From the cell containing the given text, extract its center point as [X, Y] coordinate. 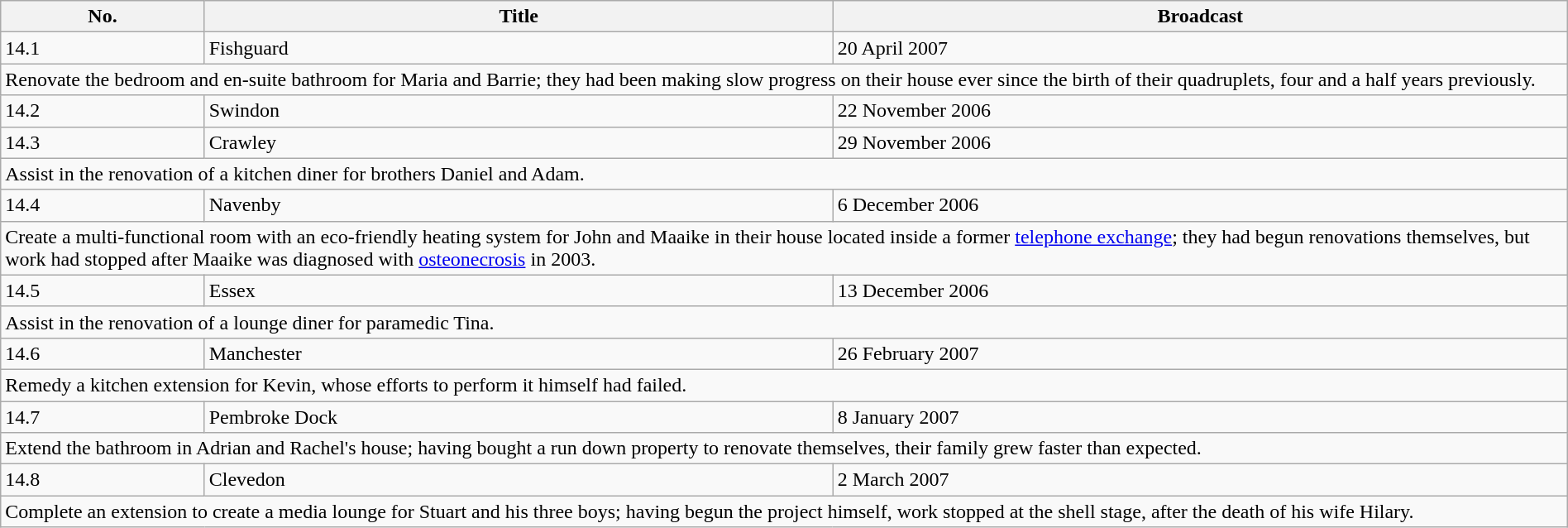
14.1 [103, 48]
Crawley [519, 142]
Broadcast [1200, 17]
Essex [519, 290]
Fishguard [519, 48]
Clevedon [519, 480]
Assist in the renovation of a kitchen diner for brothers Daniel and Adam. [784, 174]
14.8 [103, 480]
Extend the bathroom in Adrian and Rachel's house; having bought a run down property to renovate themselves, their family grew faster than expected. [784, 449]
Manchester [519, 353]
8 January 2007 [1200, 416]
No. [103, 17]
Remedy a kitchen extension for Kevin, whose efforts to perform it himself had failed. [784, 385]
Pembroke Dock [519, 416]
22 November 2006 [1200, 111]
14.7 [103, 416]
29 November 2006 [1200, 142]
14.5 [103, 290]
14.2 [103, 111]
13 December 2006 [1200, 290]
2 March 2007 [1200, 480]
Assist in the renovation of a lounge diner for paramedic Tina. [784, 322]
Title [519, 17]
Navenby [519, 205]
6 December 2006 [1200, 205]
Swindon [519, 111]
26 February 2007 [1200, 353]
14.3 [103, 142]
14.4 [103, 205]
14.6 [103, 353]
20 April 2007 [1200, 48]
